Detect which cell encompasses the target text, then output its [X, Y] center coordinate. 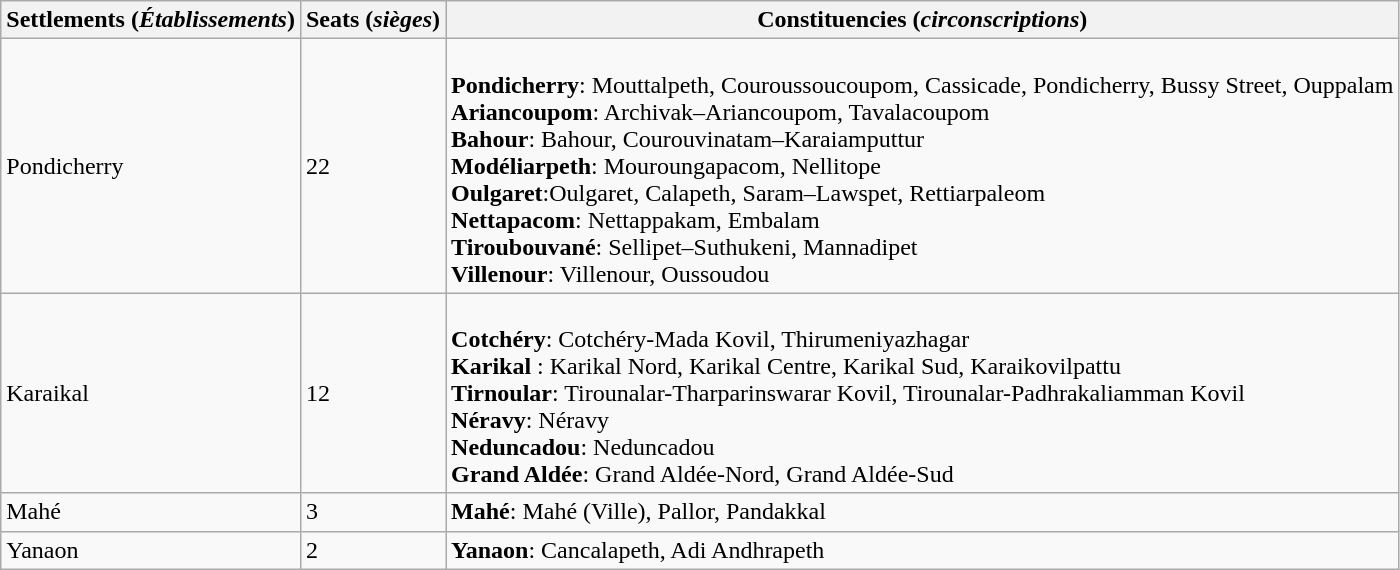
Yanaon [151, 550]
Constituencies (circonscriptions) [922, 20]
Mahé: Mahé (Ville), Pallor, Pandakkal [922, 512]
2 [372, 550]
Yanaon: Cancalapeth, Adi Andhrapeth [922, 550]
Seats (sièges) [372, 20]
Mahé [151, 512]
3 [372, 512]
Karaikal [151, 393]
22 [372, 166]
Settlements (Établissements) [151, 20]
12 [372, 393]
Pondicherry [151, 166]
